Detect which cell encompasses the target text, then output its [X, Y] center coordinate. 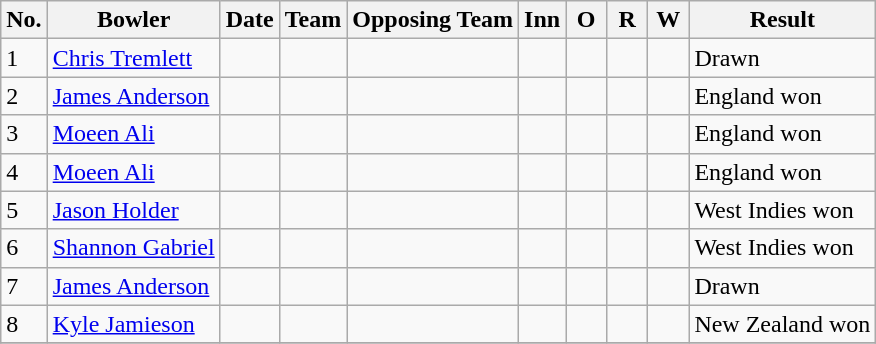
Jason Holder [134, 210]
5 [24, 210]
Date [250, 20]
Bowler [134, 20]
8 [24, 324]
Kyle Jamieson [134, 324]
6 [24, 248]
R [628, 20]
Shannon Gabriel [134, 248]
W [668, 20]
No. [24, 20]
Result [782, 20]
New Zealand won [782, 324]
Opposing Team [433, 20]
4 [24, 172]
7 [24, 286]
3 [24, 134]
Chris Tremlett [134, 58]
Team [313, 20]
2 [24, 96]
O [586, 20]
Inn [542, 20]
1 [24, 58]
